Search for the cell housing the specified text and yield its (X, Y) center coordinate. 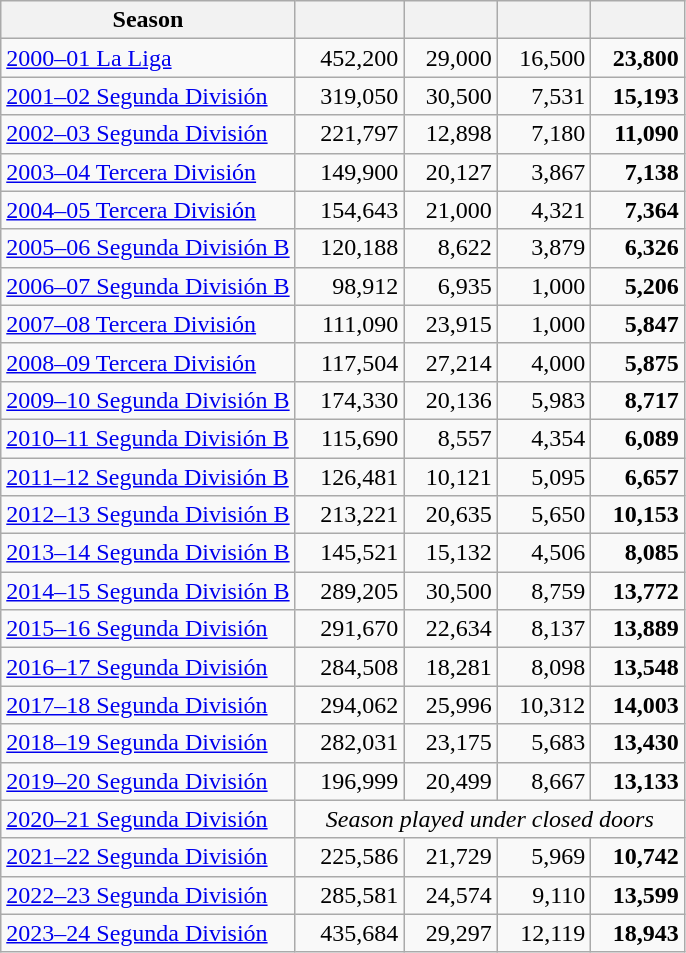
111,090 (350, 324)
2000–01 La Liga (148, 58)
15,193 (638, 96)
29,000 (451, 58)
115,690 (350, 438)
14,003 (638, 705)
21,729 (451, 857)
7,364 (638, 210)
20,136 (451, 400)
4,354 (544, 438)
20,499 (451, 781)
2010–11 Segunda División B (148, 438)
2008–09 Tercera División (148, 362)
2009–10 Segunda División B (148, 400)
13,133 (638, 781)
117,504 (350, 362)
20,635 (451, 515)
27,214 (451, 362)
225,586 (350, 857)
2007–08 Tercera División (148, 324)
2004–05 Tercera División (148, 210)
2006–07 Segunda División B (148, 286)
Season played under closed doors (490, 819)
4,506 (544, 553)
13,548 (638, 667)
12,898 (451, 134)
285,581 (350, 895)
2001–02 Segunda División (148, 96)
174,330 (350, 400)
319,050 (350, 96)
22,634 (451, 629)
4,000 (544, 362)
2023–24 Segunda División (148, 933)
29,297 (451, 933)
12,119 (544, 933)
2016–17 Segunda División (148, 667)
9,110 (544, 895)
294,062 (350, 705)
6,657 (638, 477)
3,867 (544, 172)
5,683 (544, 743)
6,935 (451, 286)
10,153 (638, 515)
10,121 (451, 477)
120,188 (350, 248)
8,085 (638, 553)
8,622 (451, 248)
435,684 (350, 933)
18,281 (451, 667)
2012–13 Segunda División B (148, 515)
5,206 (638, 286)
18,943 (638, 933)
7,138 (638, 172)
8,759 (544, 591)
5,983 (544, 400)
23,800 (638, 58)
Season (148, 20)
149,900 (350, 172)
2002–03 Segunda División (148, 134)
145,521 (350, 553)
25,996 (451, 705)
213,221 (350, 515)
7,180 (544, 134)
2014–15 Segunda División B (148, 591)
2011–12 Segunda División B (148, 477)
5,847 (638, 324)
2020–21 Segunda División (148, 819)
20,127 (451, 172)
98,912 (350, 286)
126,481 (350, 477)
2017–18 Segunda División (148, 705)
13,599 (638, 895)
2003–04 Tercera División (148, 172)
13,430 (638, 743)
23,175 (451, 743)
6,326 (638, 248)
282,031 (350, 743)
5,095 (544, 477)
8,098 (544, 667)
15,132 (451, 553)
8,667 (544, 781)
13,772 (638, 591)
2015–16 Segunda División (148, 629)
5,875 (638, 362)
221,797 (350, 134)
10,312 (544, 705)
2021–22 Segunda División (148, 857)
7,531 (544, 96)
4,321 (544, 210)
10,742 (638, 857)
13,889 (638, 629)
154,643 (350, 210)
8,137 (544, 629)
24,574 (451, 895)
2018–19 Segunda División (148, 743)
2022–23 Segunda División (148, 895)
291,670 (350, 629)
5,969 (544, 857)
8,557 (451, 438)
284,508 (350, 667)
23,915 (451, 324)
452,200 (350, 58)
289,205 (350, 591)
2019–20 Segunda División (148, 781)
2005–06 Segunda División B (148, 248)
196,999 (350, 781)
11,090 (638, 134)
3,879 (544, 248)
2013–14 Segunda División B (148, 553)
8,717 (638, 400)
6,089 (638, 438)
16,500 (544, 58)
5,650 (544, 515)
21,000 (451, 210)
